Search for the cell housing the specified text and yield its [x, y] center coordinate. 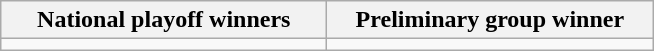
National playoff winners [164, 20]
Preliminary group winner [490, 20]
